Capture the cell that displays the provided text and extract its [X, Y] central coordinate. 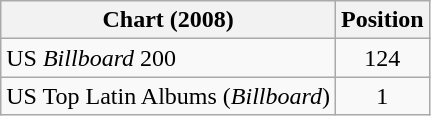
124 [382, 58]
Chart (2008) [168, 20]
US Top Latin Albums (Billboard) [168, 96]
1 [382, 96]
US Billboard 200 [168, 58]
Position [382, 20]
